Determine the (x, y) coordinate at the center of the cell enclosing the given text.  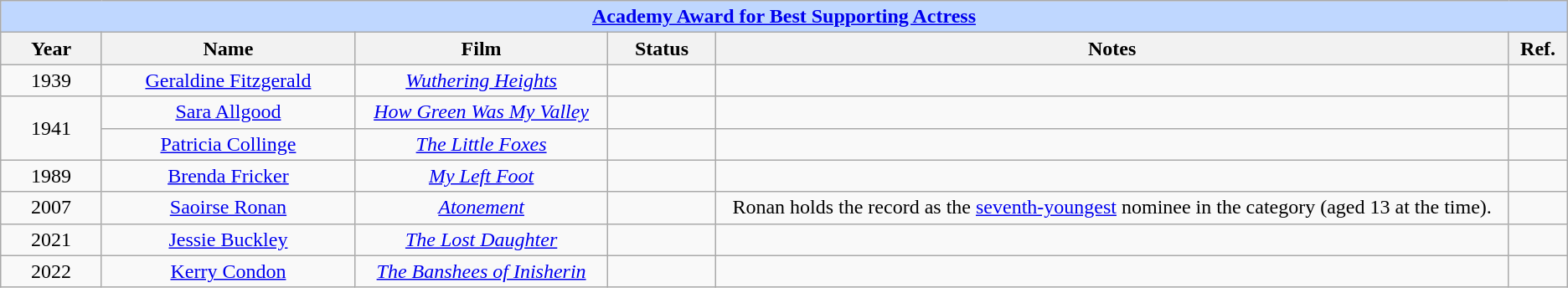
Jessie Buckley (228, 239)
Geraldine Fitzgerald (228, 80)
Brenda Fricker (228, 176)
1989 (52, 176)
Film (481, 49)
Kerry Condon (228, 271)
The Banshees of Inisherin (481, 271)
Wuthering Heights (481, 80)
Ronan holds the record as the seventh-youngest nominee in the category (aged 13 at the time). (1112, 208)
My Left Foot (481, 176)
Name (228, 49)
Saoirse Ronan (228, 208)
Patricia Collinge (228, 144)
2022 (52, 271)
The Lost Daughter (481, 239)
Academy Award for Best Supporting Actress (784, 17)
2007 (52, 208)
Sara Allgood (228, 112)
Notes (1112, 49)
Atonement (481, 208)
Year (52, 49)
1941 (52, 128)
2021 (52, 239)
How Green Was My Valley (481, 112)
The Little Foxes (481, 144)
Ref. (1538, 49)
1939 (52, 80)
Status (662, 49)
